Determine the (x, y) coordinate at the center of the cell enclosing the given text.  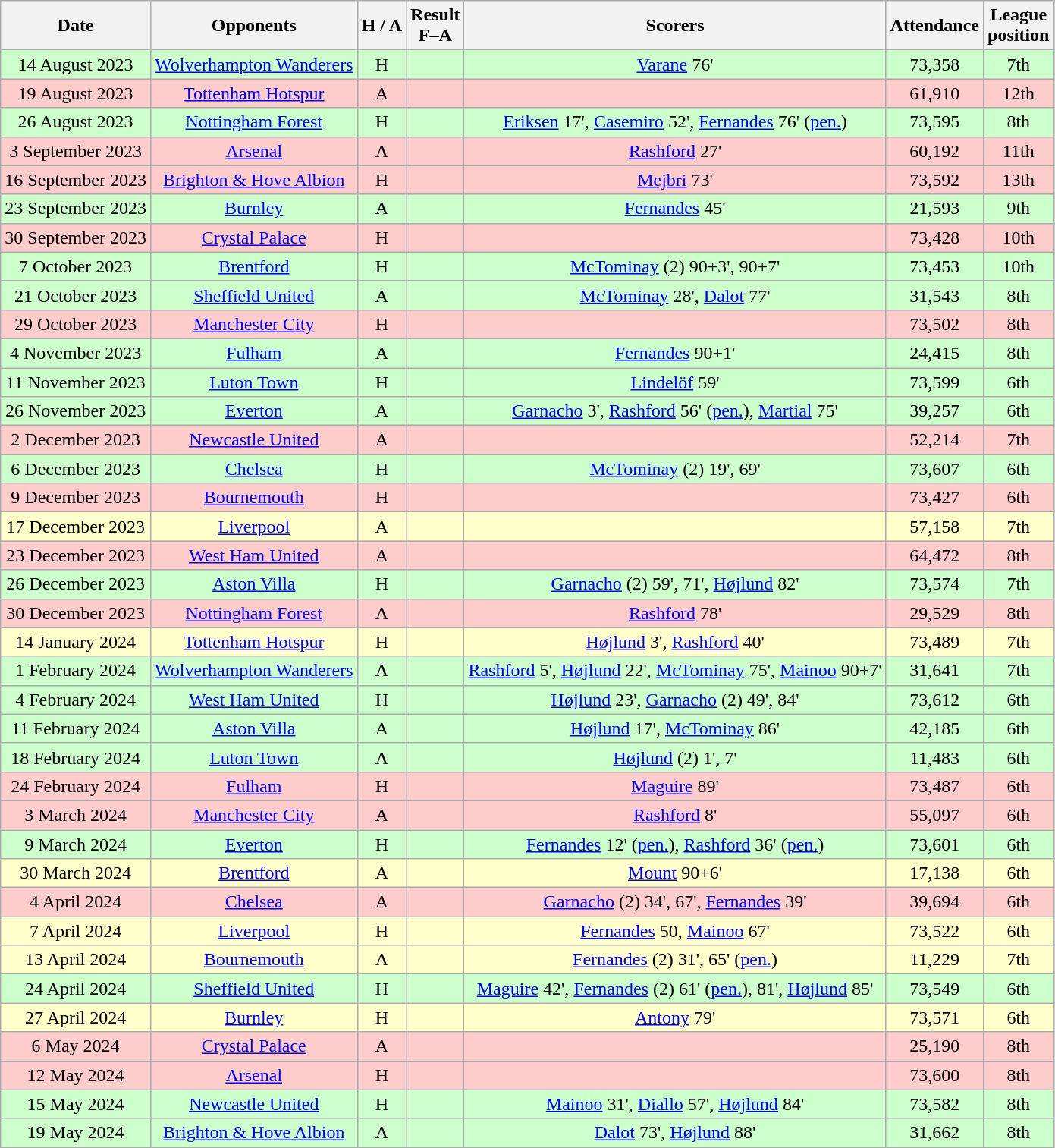
3 September 2023 (76, 151)
Garnacho (2) 34', 67', Fernandes 39' (675, 902)
Maguire 89' (675, 786)
73,428 (934, 237)
Mainoo 31', Diallo 57', Højlund 84' (675, 1104)
42,185 (934, 728)
31,543 (934, 295)
7 April 2024 (76, 931)
73,453 (934, 266)
19 August 2023 (76, 93)
Højlund 23', Garnacho (2) 49', 84' (675, 700)
Eriksen 17', Casemiro 52', Fernandes 76' (pen.) (675, 122)
Fernandes 50, Mainoo 67' (675, 931)
11,483 (934, 757)
Mount 90+6' (675, 873)
McTominay (2) 90+3', 90+7' (675, 266)
17,138 (934, 873)
73,599 (934, 382)
Scorers (675, 26)
24 February 2024 (76, 786)
30 March 2024 (76, 873)
16 September 2023 (76, 180)
26 December 2023 (76, 584)
17 December 2023 (76, 527)
14 August 2023 (76, 64)
Rashford 27' (675, 151)
Rashford 78' (675, 613)
13th (1019, 180)
Lindelöf 59' (675, 382)
19 May 2024 (76, 1133)
Garnacho (2) 59', 71', Højlund 82' (675, 584)
14 January 2024 (76, 642)
64,472 (934, 555)
Højlund 17', McTominay 86' (675, 728)
73,595 (934, 122)
6 May 2024 (76, 1046)
McTominay (2) 19', 69' (675, 469)
29,529 (934, 613)
55,097 (934, 815)
21 October 2023 (76, 295)
73,582 (934, 1104)
Leagueposition (1019, 26)
57,158 (934, 527)
31,662 (934, 1133)
30 December 2023 (76, 613)
Fernandes (2) 31', 65' (pen.) (675, 960)
25,190 (934, 1046)
18 February 2024 (76, 757)
Rashford 8' (675, 815)
23 December 2023 (76, 555)
21,593 (934, 209)
73,549 (934, 989)
H / A (381, 26)
ResultF–A (435, 26)
4 February 2024 (76, 700)
Dalot 73', Højlund 88' (675, 1133)
24,415 (934, 353)
73,600 (934, 1075)
Date (76, 26)
Højlund 3', Rashford 40' (675, 642)
52,214 (934, 440)
73,358 (934, 64)
73,574 (934, 584)
30 September 2023 (76, 237)
2 December 2023 (76, 440)
Rashford 5', Højlund 22', McTominay 75', Mainoo 90+7' (675, 671)
11 February 2024 (76, 728)
39,257 (934, 411)
Garnacho 3', Rashford 56' (pen.), Martial 75' (675, 411)
23 September 2023 (76, 209)
29 October 2023 (76, 324)
12 May 2024 (76, 1075)
7 October 2023 (76, 266)
13 April 2024 (76, 960)
73,522 (934, 931)
6 December 2023 (76, 469)
11 November 2023 (76, 382)
Fernandes 90+1' (675, 353)
26 August 2023 (76, 122)
73,487 (934, 786)
60,192 (934, 151)
27 April 2024 (76, 1017)
26 November 2023 (76, 411)
15 May 2024 (76, 1104)
Mejbri 73' (675, 180)
Opponents (253, 26)
73,489 (934, 642)
73,427 (934, 498)
9 March 2024 (76, 844)
Attendance (934, 26)
McTominay 28', Dalot 77' (675, 295)
39,694 (934, 902)
9 December 2023 (76, 498)
Varane 76' (675, 64)
4 November 2023 (76, 353)
Maguire 42', Fernandes (2) 61' (pen.), 81', Højlund 85' (675, 989)
61,910 (934, 93)
4 April 2024 (76, 902)
Fernandes 45' (675, 209)
1 February 2024 (76, 671)
Antony 79' (675, 1017)
Fernandes 12' (pen.), Rashford 36' (pen.) (675, 844)
73,592 (934, 180)
73,502 (934, 324)
12th (1019, 93)
3 March 2024 (76, 815)
31,641 (934, 671)
11,229 (934, 960)
Højlund (2) 1', 7' (675, 757)
9th (1019, 209)
73,571 (934, 1017)
11th (1019, 151)
73,601 (934, 844)
73,607 (934, 469)
24 April 2024 (76, 989)
73,612 (934, 700)
